For the text-containing cell, return its midpoint in (X, Y) coordinate format. 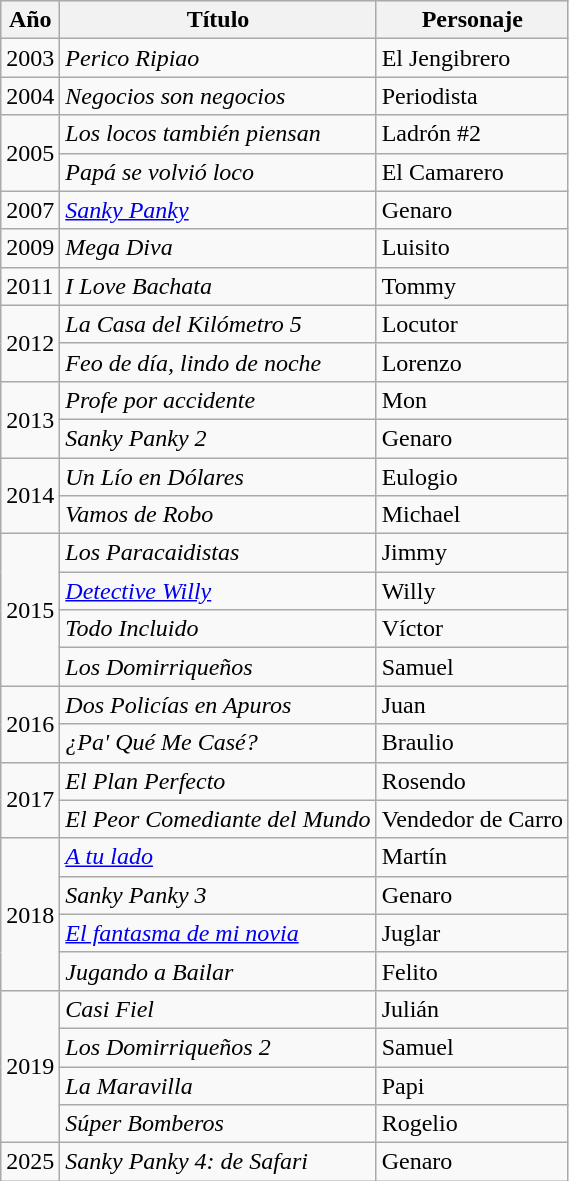
Willy (472, 591)
Feo de día, lindo de noche (218, 362)
El Camarero (472, 172)
2016 (30, 724)
Julián (472, 1009)
Dos Policías en Apuros (218, 705)
Todo Incluido (218, 629)
Felito (472, 971)
I Love Bachata (218, 286)
Víctor (472, 629)
Los Paracaidistas (218, 553)
Súper Bomberos (218, 1124)
Mon (472, 400)
¿Pa' Qué Me Casé? (218, 743)
Eulogio (472, 477)
Ladrón #2 (472, 134)
Negocios son negocios (218, 96)
Los locos también piensan (218, 134)
Papi (472, 1085)
2004 (30, 96)
Jugando a Bailar (218, 971)
Braulio (472, 743)
El Plan Perfecto (218, 781)
Rogelio (472, 1124)
2014 (30, 496)
2009 (30, 248)
Sanky Panky 2 (218, 438)
2011 (30, 286)
Michael (472, 515)
Tommy (472, 286)
El Peor Comediante del Mundo (218, 819)
Los Domirriqueños 2 (218, 1047)
Profe por accidente (218, 400)
Casi Fiel (218, 1009)
Título (218, 20)
Detective Willy (218, 591)
2003 (30, 58)
Lorenzo (472, 362)
Sanky Panky 3 (218, 895)
Perico Ripiao (218, 58)
Mega Diva (218, 248)
Luisito (472, 248)
Juan (472, 705)
Juglar (472, 933)
La Maravilla (218, 1085)
Jimmy (472, 553)
Martín (472, 857)
2015 (30, 610)
La Casa del Kilómetro 5 (218, 324)
Vendedor de Carro (472, 819)
Los Domirriqueños (218, 667)
Locutor (472, 324)
Un Lío en Dólares (218, 477)
Año (30, 20)
2005 (30, 153)
2019 (30, 1066)
2007 (30, 210)
El Jengibrero (472, 58)
2025 (30, 1162)
2017 (30, 800)
2013 (30, 419)
Periodista (472, 96)
2018 (30, 914)
Rosendo (472, 781)
A tu lado (218, 857)
Sanky Panky (218, 210)
Vamos de Robo (218, 515)
El fantasma de mi novia (218, 933)
Papá se volvió loco (218, 172)
Sanky Panky 4: de Safari (218, 1162)
2012 (30, 343)
Personaje (472, 20)
